Identify which cell holds the provided text, then report its (X, Y) central coordinate. 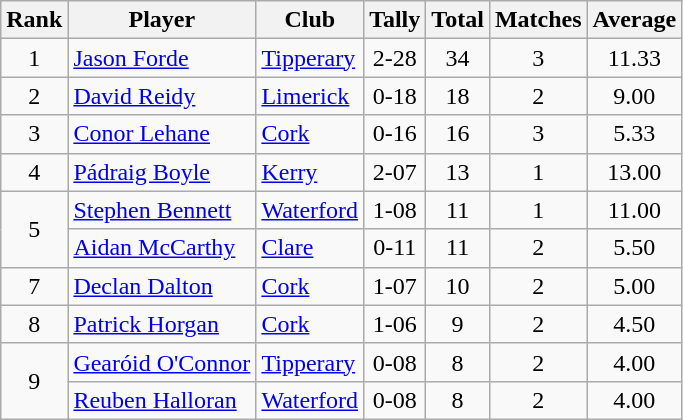
Rank (34, 20)
5.50 (634, 248)
9.00 (634, 96)
Club (310, 20)
4.50 (634, 324)
Patrick Horgan (162, 324)
5.33 (634, 134)
1-06 (395, 324)
34 (458, 58)
2-07 (395, 172)
Clare (310, 248)
13.00 (634, 172)
Pádraig Boyle (162, 172)
11.00 (634, 210)
Matches (538, 20)
Player (162, 20)
Average (634, 20)
Limerick (310, 96)
4 (34, 172)
0-16 (395, 134)
13 (458, 172)
10 (458, 286)
Total (458, 20)
Jason Forde (162, 58)
Tally (395, 20)
7 (34, 286)
11.33 (634, 58)
Kerry (310, 172)
5 (34, 229)
0-11 (395, 248)
Gearóid O'Connor (162, 362)
5.00 (634, 286)
Aidan McCarthy (162, 248)
Stephen Bennett (162, 210)
Reuben Halloran (162, 400)
Declan Dalton (162, 286)
Conor Lehane (162, 134)
18 (458, 96)
David Reidy (162, 96)
1-07 (395, 286)
2-28 (395, 58)
1-08 (395, 210)
16 (458, 134)
0-18 (395, 96)
